Return the (X, Y) coordinate for the center point of the cell that contains the specified text.  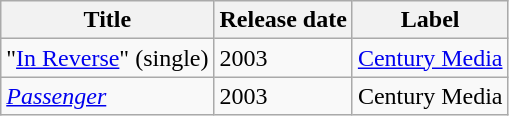
Passenger (108, 96)
Label (430, 20)
Title (108, 20)
Release date (283, 20)
"In Reverse" (single) (108, 58)
